From the cell containing the given text, extract its center point as [x, y] coordinate. 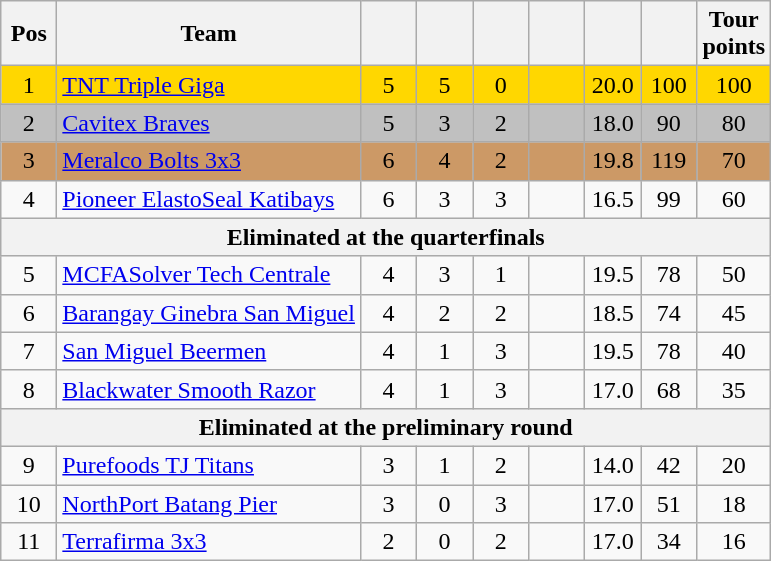
18 [734, 503]
20.0 [613, 85]
34 [669, 542]
Barangay Ginebra San Miguel [209, 313]
80 [734, 123]
Pioneer ElastoSeal Katibays [209, 199]
74 [669, 313]
10 [29, 503]
19.8 [613, 161]
18.0 [613, 123]
7 [29, 351]
Team [209, 34]
45 [734, 313]
40 [734, 351]
9 [29, 465]
20 [734, 465]
TNT Triple Giga [209, 85]
16 [734, 542]
90 [669, 123]
Tour points [734, 34]
35 [734, 389]
Meralco Bolts 3x3 [209, 161]
San Miguel Beermen [209, 351]
Pos [29, 34]
Purefoods TJ Titans [209, 465]
50 [734, 275]
119 [669, 161]
51 [669, 503]
Eliminated at the quarterfinals [386, 237]
16.5 [613, 199]
Eliminated at the preliminary round [386, 427]
8 [29, 389]
70 [734, 161]
18.5 [613, 313]
42 [669, 465]
Terrafirma 3x3 [209, 542]
NorthPort Batang Pier [209, 503]
60 [734, 199]
Blackwater Smooth Razor [209, 389]
68 [669, 389]
Cavitex Braves [209, 123]
14.0 [613, 465]
99 [669, 199]
MCFASolver Tech Centrale [209, 275]
11 [29, 542]
